Determine the (x, y) coordinate at the center of the cell enclosing the given text.  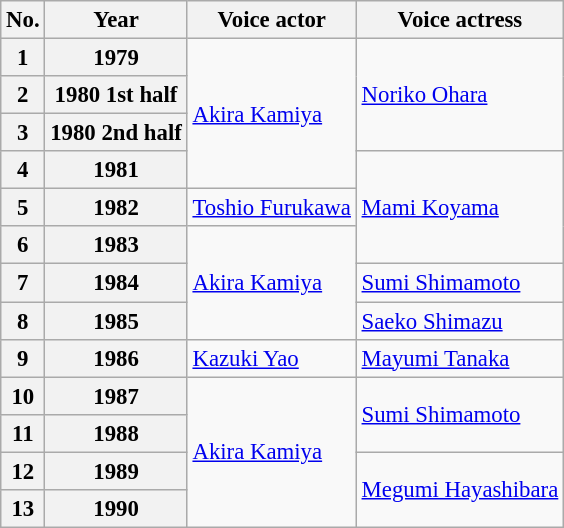
Year (116, 20)
1989 (116, 471)
Saeko Shimazu (460, 321)
13 (23, 509)
1985 (116, 321)
1981 (116, 170)
3 (23, 133)
5 (23, 208)
2 (23, 95)
10 (23, 396)
Mami Koyama (460, 208)
9 (23, 358)
Voice actor (272, 20)
12 (23, 471)
1979 (116, 58)
1986 (116, 358)
7 (23, 283)
Megumi Hayashibara (460, 490)
Noriko Ohara (460, 96)
1987 (116, 396)
Toshio Furukawa (272, 208)
1980 2nd half (116, 133)
4 (23, 170)
1982 (116, 208)
Kazuki Yao (272, 358)
Mayumi Tanaka (460, 358)
1988 (116, 433)
1980 1st half (116, 95)
1984 (116, 283)
8 (23, 321)
1 (23, 58)
1990 (116, 509)
No. (23, 20)
1983 (116, 245)
11 (23, 433)
6 (23, 245)
Voice actress (460, 20)
